For the text-containing cell, return its midpoint in [X, Y] coordinate format. 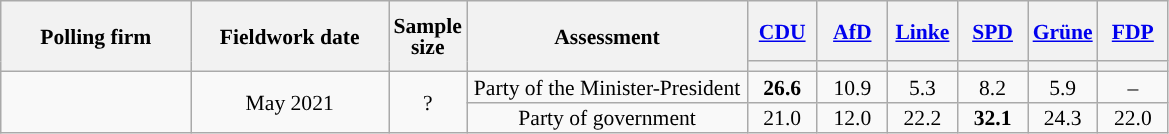
CDU [782, 31]
FDP [1133, 31]
5.3 [922, 86]
5.9 [1063, 86]
10.9 [852, 86]
Fieldwork date [290, 36]
Party of government [607, 118]
May 2021 [290, 102]
12.0 [852, 118]
22.0 [1133, 118]
Linke [922, 31]
– [1133, 86]
21.0 [782, 118]
Party of the Minister-President [607, 86]
Samplesize [427, 36]
24.3 [1063, 118]
Grüne [1063, 31]
Polling firm [96, 36]
AfD [852, 31]
? [427, 102]
22.2 [922, 118]
26.6 [782, 86]
8.2 [992, 86]
Assessment [607, 36]
SPD [992, 31]
32.1 [992, 118]
